Provide the (X, Y) coordinate of the cell's center where the given text is located.  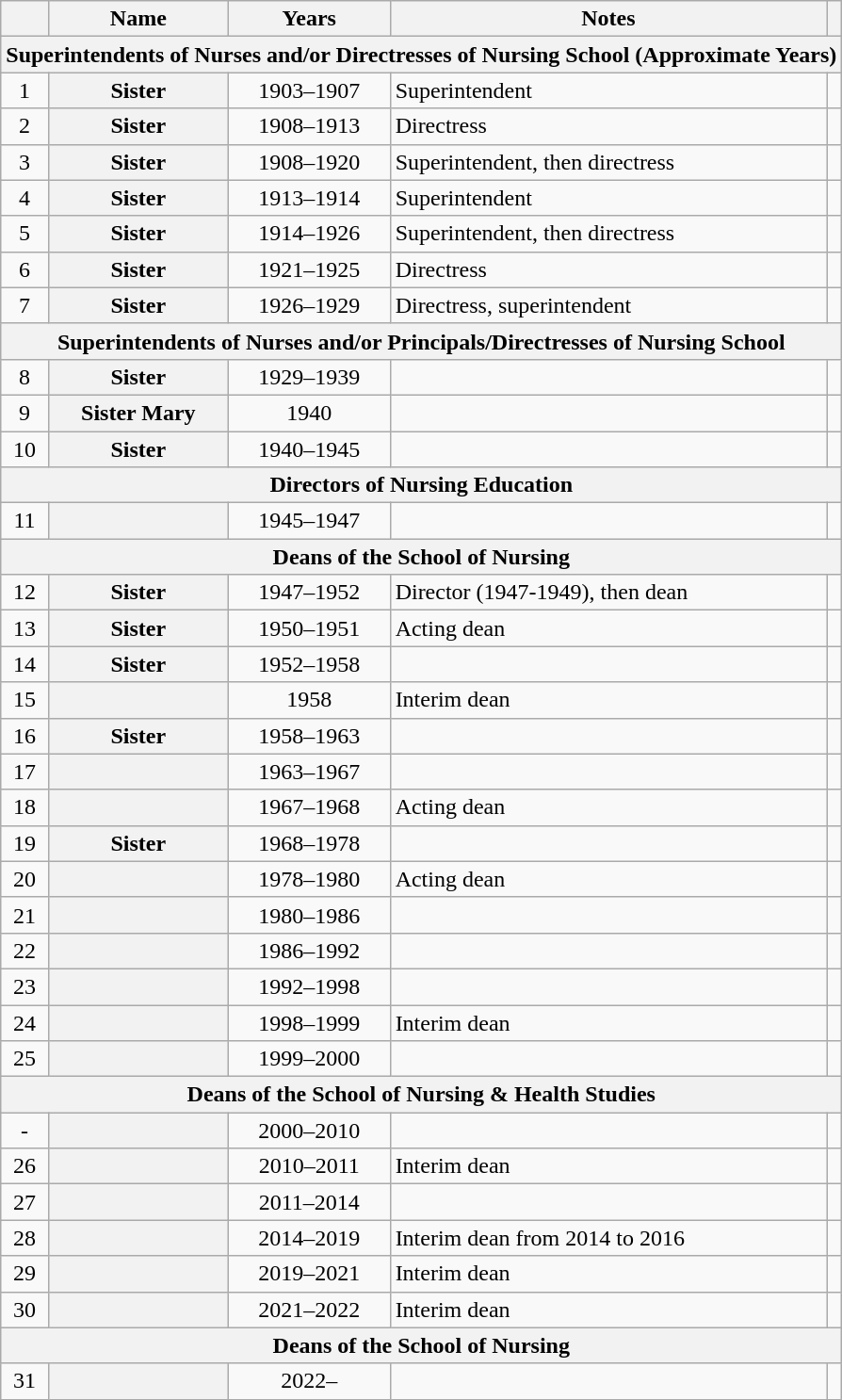
1947–1952 (309, 593)
1963–1967 (309, 772)
1940 (309, 413)
1980–1986 (309, 915)
1958 (309, 700)
2011–2014 (309, 1202)
Notes (608, 19)
24 (24, 1022)
6 (24, 269)
1986–1992 (309, 951)
20 (24, 879)
Director (1947-1949), then dean (608, 593)
9 (24, 413)
Interim dean from 2014 to 2016 (608, 1238)
1999–2000 (309, 1059)
1968–1978 (309, 843)
1940–1945 (309, 449)
1903–1907 (309, 90)
2022– (309, 1381)
1913–1914 (309, 198)
11 (24, 521)
Deans of the School of Nursing & Health Studies (422, 1095)
1992–1998 (309, 986)
2014–2019 (309, 1238)
12 (24, 593)
1 (24, 90)
5 (24, 234)
30 (24, 1310)
Name (138, 19)
1978–1980 (309, 879)
15 (24, 700)
13 (24, 628)
7 (24, 305)
1950–1951 (309, 628)
19 (24, 843)
14 (24, 664)
23 (24, 986)
2000–2010 (309, 1131)
1926–1929 (309, 305)
1967–1968 (309, 807)
1914–1926 (309, 234)
17 (24, 772)
2021–2022 (309, 1310)
1952–1958 (309, 664)
1908–1913 (309, 126)
2019–2021 (309, 1274)
21 (24, 915)
- (24, 1131)
18 (24, 807)
1945–1947 (309, 521)
25 (24, 1059)
1921–1925 (309, 269)
Directress, superintendent (608, 305)
27 (24, 1202)
3 (24, 162)
Superintendents of Nurses and/or Directresses of Nursing School (Approximate Years) (422, 55)
Years (309, 19)
1998–1999 (309, 1022)
26 (24, 1166)
Sister Mary (138, 413)
1929–1939 (309, 377)
1958–1963 (309, 736)
1908–1920 (309, 162)
Superintendents of Nurses and/or Principals/Directresses of Nursing School (422, 341)
22 (24, 951)
28 (24, 1238)
10 (24, 449)
31 (24, 1381)
16 (24, 736)
Directors of Nursing Education (422, 485)
2010–2011 (309, 1166)
2 (24, 126)
8 (24, 377)
4 (24, 198)
29 (24, 1274)
